From the cell containing the given text, extract its center point as [X, Y] coordinate. 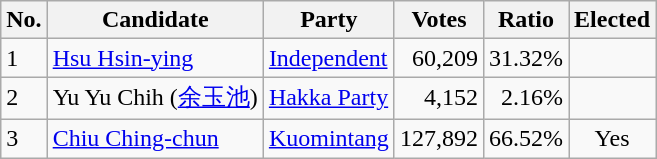
60,209 [438, 58]
Ratio [526, 20]
2.16% [526, 98]
Votes [438, 20]
No. [24, 20]
Hakka Party [328, 98]
66.52% [526, 138]
1 [24, 58]
Party [328, 20]
127,892 [438, 138]
Yu Yu Chih (余玉池) [155, 98]
Elected [612, 20]
3 [24, 138]
Chiu Ching-chun [155, 138]
31.32% [526, 58]
Yes [612, 138]
4,152 [438, 98]
Hsu Hsin-ying [155, 58]
Kuomintang [328, 138]
Candidate [155, 20]
2 [24, 98]
Independent [328, 58]
